Extract the (X, Y) coordinate from the center of the cell holding the provided text.  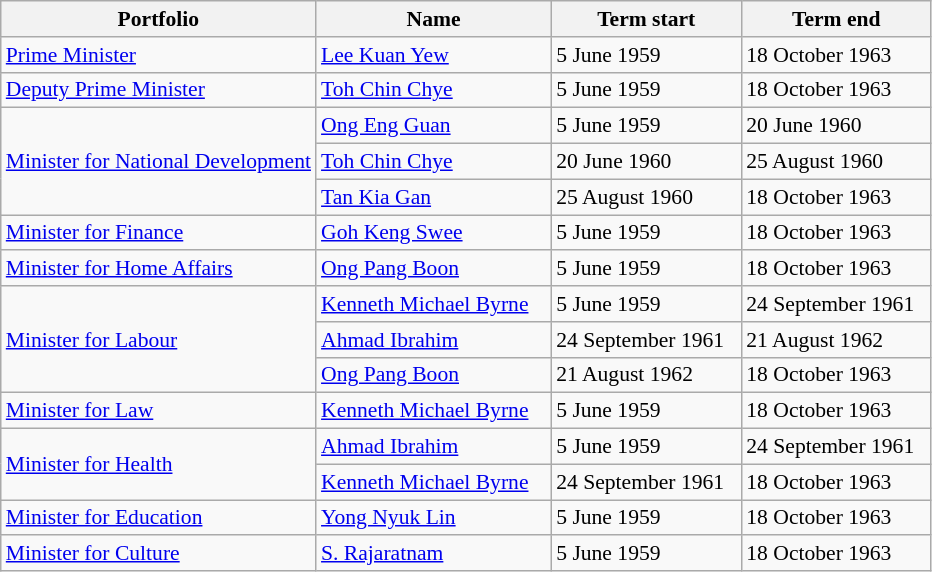
Minister for Labour (158, 340)
Minister for Culture (158, 554)
Name (434, 19)
Ong Eng Guan (434, 126)
Minister for Home Affairs (158, 269)
Minister for Law (158, 411)
Yong Nyuk Lin (434, 518)
Portfolio (158, 19)
Deputy Prime Minister (158, 90)
Minister for Health (158, 464)
Goh Keng Swee (434, 233)
Minister for National Development (158, 162)
Lee Kuan Yew (434, 55)
Minister for Education (158, 518)
Term end (836, 19)
Tan Kia Gan (434, 197)
Prime Minister (158, 55)
S. Rajaratnam (434, 554)
Minister for Finance (158, 233)
Term start (646, 19)
